For the text-containing cell, return its midpoint in [x, y] coordinate format. 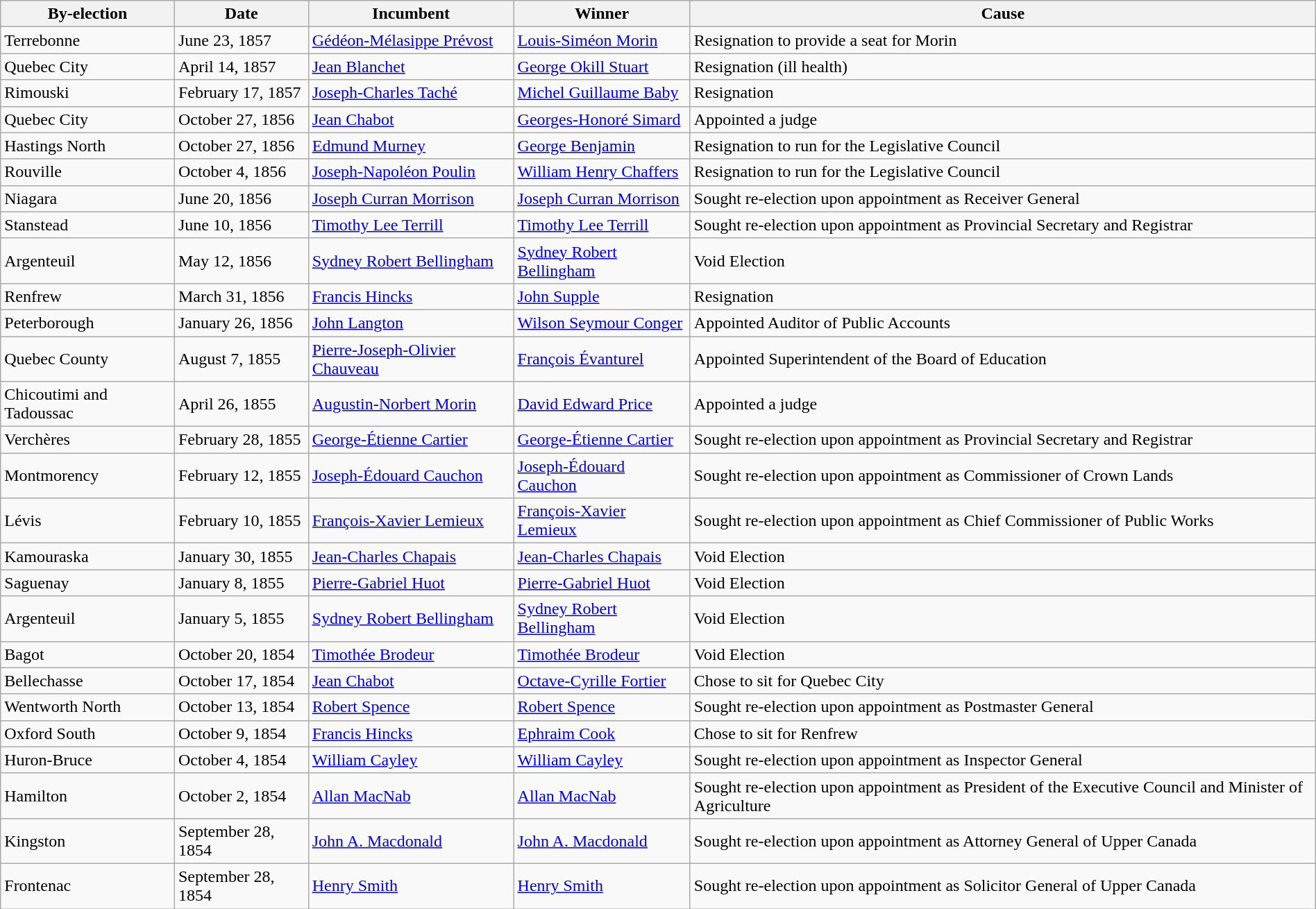
June 10, 1856 [242, 225]
Sought re-election upon appointment as Receiver General [1002, 198]
Chose to sit for Renfrew [1002, 733]
February 28, 1855 [242, 440]
May 12, 1856 [242, 261]
Sought re-election upon appointment as Attorney General of Upper Canada [1002, 841]
Saguenay [87, 583]
Joseph-Charles Taché [411, 93]
William Henry Chaffers [602, 172]
Georges-Honoré Simard [602, 119]
Frontenac [87, 885]
Joseph-Napoléon Poulin [411, 172]
Renfrew [87, 296]
John Langton [411, 323]
Rouville [87, 172]
Chose to sit for Quebec City [1002, 681]
Sought re-election upon appointment as President of the Executive Council and Minister of Agriculture [1002, 795]
Kamouraska [87, 557]
Resignation (ill health) [1002, 67]
Peterborough [87, 323]
Ephraim Cook [602, 733]
Michel Guillaume Baby [602, 93]
Edmund Murney [411, 146]
Incumbent [411, 14]
Quebec County [87, 358]
January 30, 1855 [242, 557]
Niagara [87, 198]
Kingston [87, 841]
Wentworth North [87, 707]
Sought re-election upon appointment as Inspector General [1002, 760]
Winner [602, 14]
March 31, 1856 [242, 296]
Resignation to provide a seat for Morin [1002, 40]
George Okill Stuart [602, 67]
January 8, 1855 [242, 583]
Gédéon-Mélasippe Prévost [411, 40]
Montmorency [87, 476]
François Évanturel [602, 358]
Chicoutimi and Tadoussac [87, 404]
January 5, 1855 [242, 619]
January 26, 1856 [242, 323]
Cause [1002, 14]
June 23, 1857 [242, 40]
Jean Blanchet [411, 67]
Wilson Seymour Conger [602, 323]
Bellechasse [87, 681]
October 4, 1856 [242, 172]
April 26, 1855 [242, 404]
Hamilton [87, 795]
Sought re-election upon appointment as Postmaster General [1002, 707]
Lévis [87, 520]
Louis-Siméon Morin [602, 40]
Sought re-election upon appointment as Solicitor General of Upper Canada [1002, 885]
October 17, 1854 [242, 681]
Bagot [87, 654]
Huron-Bruce [87, 760]
Pierre-Joseph-Olivier Chauveau [411, 358]
Oxford South [87, 733]
October 20, 1854 [242, 654]
David Edward Price [602, 404]
June 20, 1856 [242, 198]
Stanstead [87, 225]
By-election [87, 14]
Rimouski [87, 93]
John Supple [602, 296]
February 12, 1855 [242, 476]
October 4, 1854 [242, 760]
Sought re-election upon appointment as Commissioner of Crown Lands [1002, 476]
Date [242, 14]
Augustin-Norbert Morin [411, 404]
Appointed Superintendent of the Board of Education [1002, 358]
Octave-Cyrille Fortier [602, 681]
Hastings North [87, 146]
October 9, 1854 [242, 733]
October 13, 1854 [242, 707]
Terrebonne [87, 40]
April 14, 1857 [242, 67]
Verchères [87, 440]
Sought re-election upon appointment as Chief Commissioner of Public Works [1002, 520]
Appointed Auditor of Public Accounts [1002, 323]
February 17, 1857 [242, 93]
October 2, 1854 [242, 795]
August 7, 1855 [242, 358]
February 10, 1855 [242, 520]
George Benjamin [602, 146]
